Find where the given text appears and provide that cell's center as [x, y] coordinate. 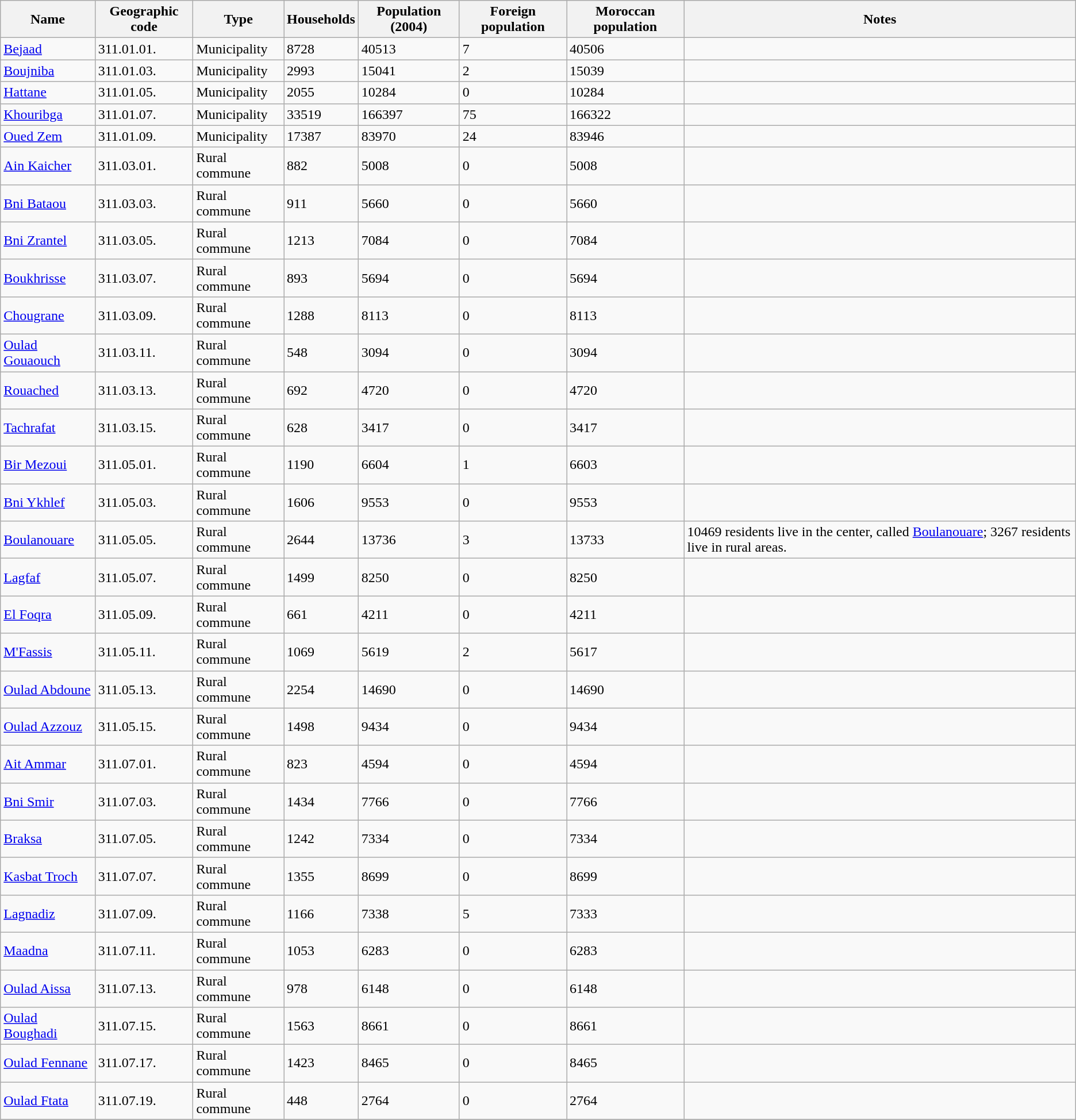
311.05.13. [144, 690]
7338 [409, 914]
1434 [321, 801]
Boukhrisse [48, 278]
692 [321, 390]
1499 [321, 577]
15041 [409, 71]
448 [321, 1101]
5619 [409, 652]
El Foqra [48, 615]
311.05.15. [144, 726]
Braksa [48, 839]
311.01.09. [144, 136]
Population (2004) [409, 20]
1166 [321, 914]
Boulanouare [48, 540]
311.05.05. [144, 540]
Ain Kaicher [48, 166]
911 [321, 203]
311.03.05. [144, 240]
3 [513, 540]
Type [239, 20]
Oulad Abdoune [48, 690]
1498 [321, 726]
2055 [321, 93]
15039 [625, 71]
1355 [321, 876]
311.07.05. [144, 839]
Oulad Boughadi [48, 1026]
311.03.15. [144, 428]
2993 [321, 71]
311.05.09. [144, 615]
311.07.07. [144, 876]
M'Fassis [48, 652]
311.01.05. [144, 93]
2254 [321, 690]
166322 [625, 114]
1242 [321, 839]
311.07.17. [144, 1063]
Bejaad [48, 49]
311.05.07. [144, 577]
Geographic code [144, 20]
17387 [321, 136]
Lagnadiz [48, 914]
5 [513, 914]
Maadna [48, 950]
Name [48, 20]
1606 [321, 502]
Oulad Aissa [48, 988]
83946 [625, 136]
Ait Ammar [48, 764]
Khouribga [48, 114]
6604 [409, 465]
548 [321, 353]
83970 [409, 136]
882 [321, 166]
311.07.11. [144, 950]
Hattane [48, 93]
1053 [321, 950]
661 [321, 615]
7 [513, 49]
311.03.11. [144, 353]
1288 [321, 315]
7333 [625, 914]
2644 [321, 540]
311.01.01. [144, 49]
823 [321, 764]
Boujniba [48, 71]
311.05.11. [144, 652]
Rouached [48, 390]
Bni Bataou [48, 203]
311.05.01. [144, 465]
Oulad Ftata [48, 1101]
Bni Ykhlef [48, 502]
Oulad Fennane [48, 1063]
311.03.13. [144, 390]
311.07.19. [144, 1101]
6603 [625, 465]
Notes [879, 20]
Oulad Gouaouch [48, 353]
Oued Zem [48, 136]
Bni Smir [48, 801]
Moroccan population [625, 20]
Kasbat Troch [48, 876]
1 [513, 465]
311.03.07. [144, 278]
311.07.09. [144, 914]
311.07.03. [144, 801]
978 [321, 988]
33519 [321, 114]
8728 [321, 49]
Households [321, 20]
311.03.03. [144, 203]
Chougrane [48, 315]
1069 [321, 652]
311.07.01. [144, 764]
75 [513, 114]
1423 [321, 1063]
5617 [625, 652]
Tachrafat [48, 428]
40506 [625, 49]
311.01.07. [144, 114]
311.01.03. [144, 71]
24 [513, 136]
311.07.15. [144, 1026]
Foreign population [513, 20]
13733 [625, 540]
13736 [409, 540]
311.03.01. [144, 166]
1563 [321, 1026]
10469 residents live in the center, called Boulanouare; 3267 residents live in rural areas. [879, 540]
Bir Mezoui [48, 465]
Bni Zrantel [48, 240]
166397 [409, 114]
311.07.13. [144, 988]
311.03.09. [144, 315]
893 [321, 278]
1190 [321, 465]
628 [321, 428]
Lagfaf [48, 577]
40513 [409, 49]
311.05.03. [144, 502]
1213 [321, 240]
Oulad Azzouz [48, 726]
